Identify which cell holds the provided text, then report its (x, y) central coordinate. 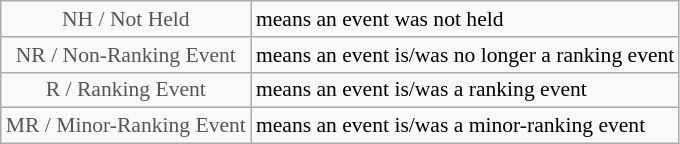
MR / Minor-Ranking Event (126, 126)
means an event is/was a minor-ranking event (466, 126)
means an event was not held (466, 19)
NH / Not Held (126, 19)
means an event is/was a ranking event (466, 90)
R / Ranking Event (126, 90)
NR / Non-Ranking Event (126, 55)
means an event is/was no longer a ranking event (466, 55)
